Determine the (X, Y) coordinate at the center of the cell enclosing the given text.  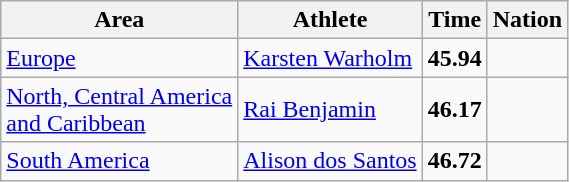
Athlete (330, 20)
North, Central America and Caribbean (120, 110)
Nation (527, 20)
Area (120, 20)
45.94 (454, 58)
Rai Benjamin (330, 110)
Karsten Warholm (330, 58)
South America (120, 161)
Time (454, 20)
Europe (120, 58)
46.72 (454, 161)
Alison dos Santos (330, 161)
46.17 (454, 110)
